Locate the cell with the specified text and output its [x, y] center coordinate. 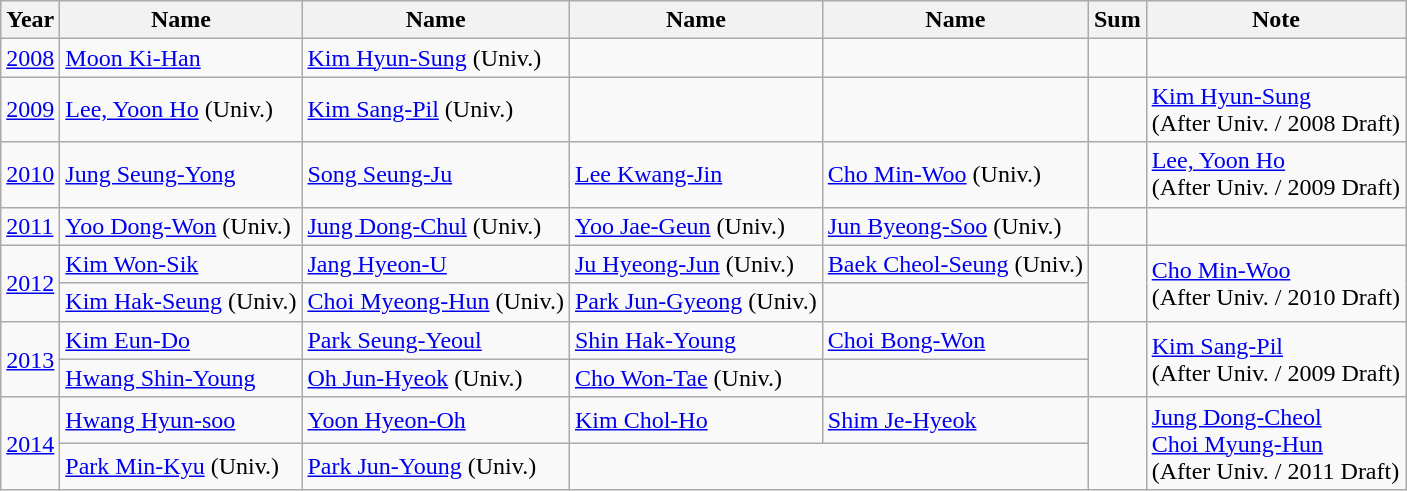
Jung Dong-Cheol Choi Myung-Hun(After Univ. / 2011 Draft) [1276, 443]
Cho Min-Woo (Univ.) [955, 174]
Kim Chol-Ho [696, 420]
Yoon Hyeon-Oh [436, 420]
2012 [30, 283]
Jun Byeong-Soo (Univ.) [955, 226]
Park Seung-Yeoul [436, 340]
2009 [30, 110]
2010 [30, 174]
2011 [30, 226]
Shim Je-Hyeok [955, 420]
Park Jun-Young (Univ.) [436, 466]
Yoo Jae-Geun (Univ.) [696, 226]
Song Seung-Ju [436, 174]
Lee, Yoon Ho(After Univ. / 2009 Draft) [1276, 174]
Kim Hyun-Sung (Univ.) [436, 58]
Hwang Shin-Young [181, 378]
Kim Hak-Seung (Univ.) [181, 302]
Choi Myeong-Hun (Univ.) [436, 302]
Kim Eun-Do [181, 340]
Shin Hak-Young [696, 340]
Lee Kwang-Jin [696, 174]
Choi Bong-Won [955, 340]
Sum [1117, 20]
Jung Seung-Yong [181, 174]
Cho Won-Tae (Univ.) [696, 378]
Year [30, 20]
2013 [30, 359]
2014 [30, 443]
Jang Hyeon-U [436, 264]
Kim Won-Sik [181, 264]
Note [1276, 20]
Kim Hyun-Sung(After Univ. / 2008 Draft) [1276, 110]
Ju Hyeong-Jun (Univ.) [696, 264]
Park Jun-Gyeong (Univ.) [696, 302]
Jung Dong-Chul (Univ.) [436, 226]
Cho Min-Woo(After Univ. / 2010 Draft) [1276, 283]
Oh Jun-Hyeok (Univ.) [436, 378]
Park Min-Kyu (Univ.) [181, 466]
Yoo Dong-Won (Univ.) [181, 226]
Moon Ki-Han [181, 58]
Hwang Hyun-soo [181, 420]
Lee, Yoon Ho (Univ.) [181, 110]
2008 [30, 58]
Baek Cheol-Seung (Univ.) [955, 264]
Kim Sang-Pil(After Univ. / 2009 Draft) [1276, 359]
Kim Sang-Pil (Univ.) [436, 110]
